From the cell containing the given text, extract its center point as (x, y) coordinate. 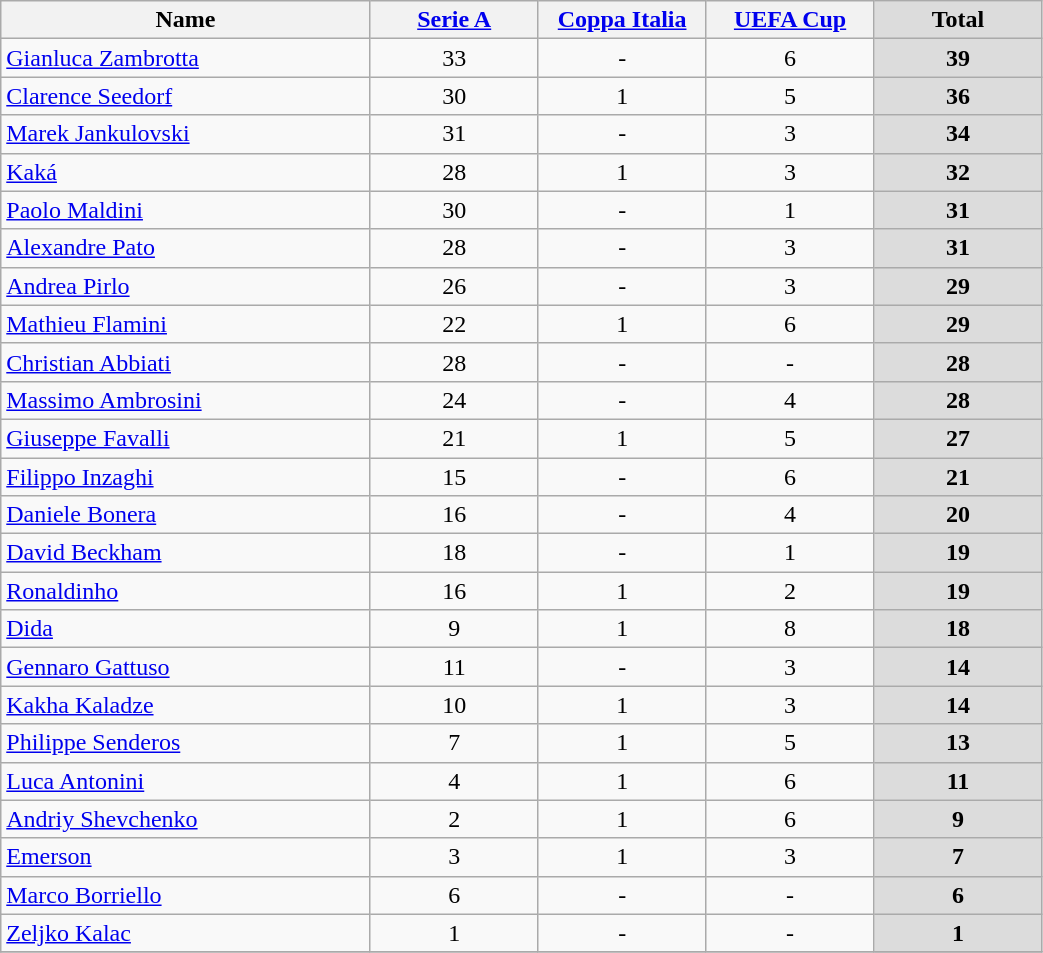
24 (454, 400)
UEFA Cup (790, 20)
Gianluca Zambrotta (186, 58)
Andriy Shevchenko (186, 819)
Filippo Inzaghi (186, 477)
Giuseppe Favalli (186, 438)
Kakha Kaladze (186, 705)
22 (454, 324)
Dida (186, 629)
Gennaro Gattuso (186, 667)
34 (958, 134)
8 (790, 629)
20 (958, 515)
Marco Borriello (186, 895)
David Beckham (186, 553)
Luca Antonini (186, 781)
Andrea Pirlo (186, 286)
26 (454, 286)
Philippe Senderos (186, 743)
Clarence Seedorf (186, 96)
Name (186, 20)
32 (958, 172)
33 (454, 58)
Coppa Italia (622, 20)
Emerson (186, 857)
Serie A (454, 20)
Total (958, 20)
Marek Jankulovski (186, 134)
Kaká (186, 172)
Christian Abbiati (186, 362)
Massimo Ambrosini (186, 400)
Zeljko Kalac (186, 933)
15 (454, 477)
Paolo Maldini (186, 210)
27 (958, 438)
36 (958, 96)
13 (958, 743)
Ronaldinho (186, 591)
Daniele Bonera (186, 515)
Mathieu Flamini (186, 324)
Alexandre Pato (186, 248)
39 (958, 58)
10 (454, 705)
